Extract the (X, Y) coordinate from the center of the cell holding the provided text.  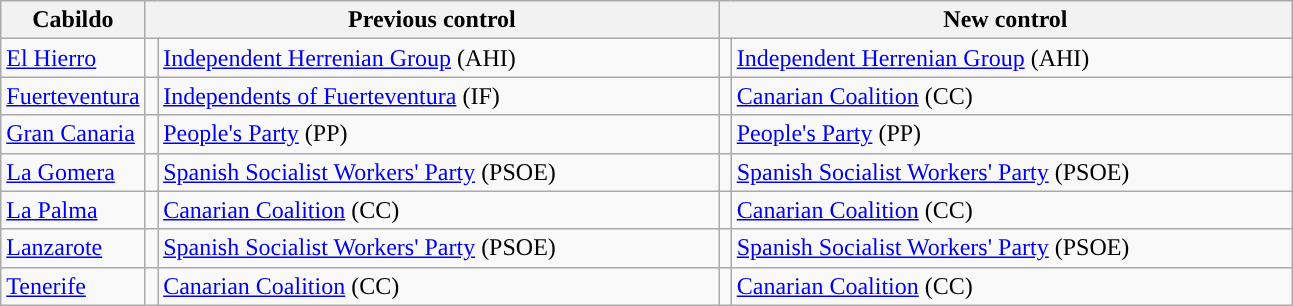
La Gomera (73, 172)
Independents of Fuerteventura (IF) (438, 96)
El Hierro (73, 58)
Previous control (432, 20)
Tenerife (73, 286)
Gran Canaria (73, 134)
New control (1006, 20)
Lanzarote (73, 248)
Fuerteventura (73, 96)
La Palma (73, 210)
Cabildo (73, 20)
